For the text-containing cell, return its midpoint in (X, Y) coordinate format. 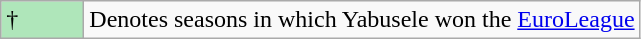
Denotes seasons in which Yabusele won the EuroLeague (362, 20)
† (42, 20)
